Capture the cell that displays the provided text and extract its (X, Y) central coordinate. 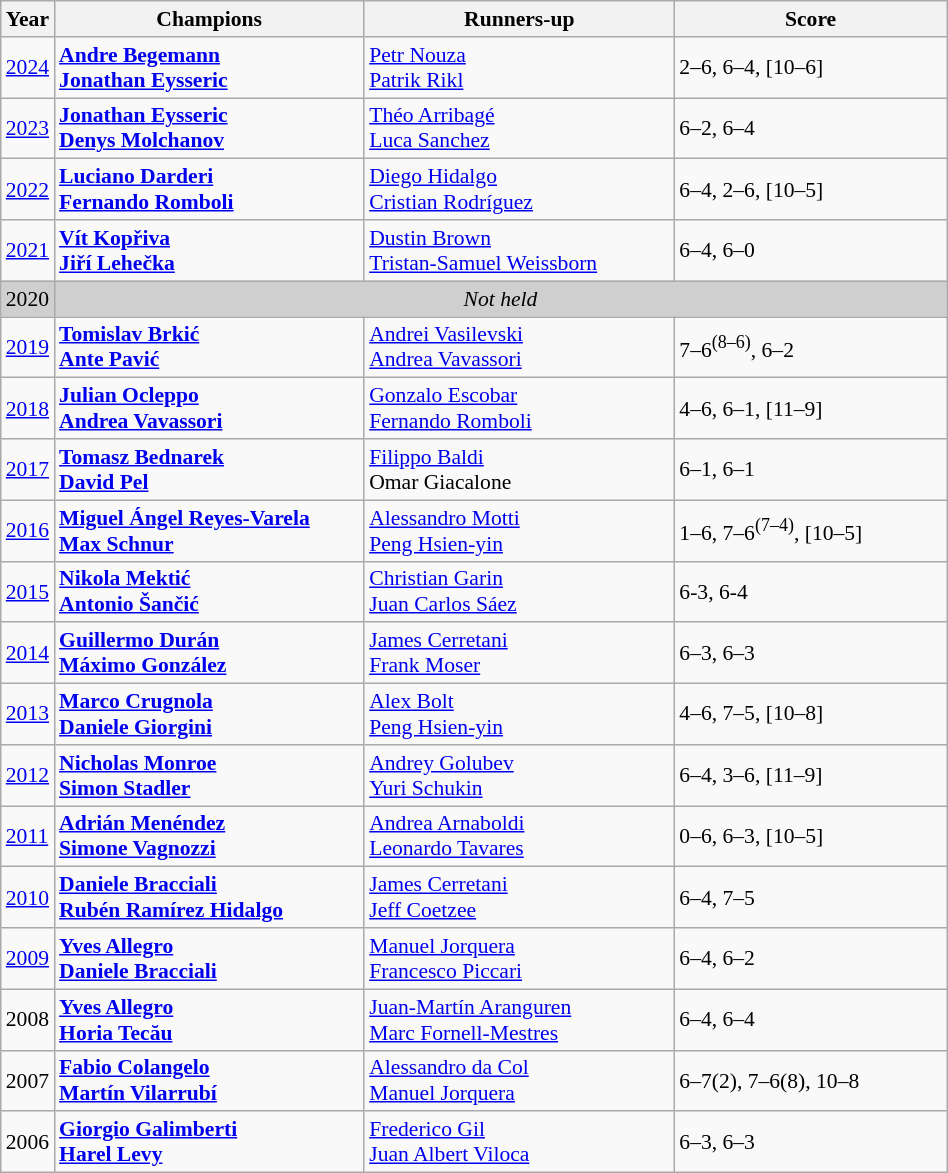
6–7(2), 7–6(8), 10–8 (810, 1080)
2017 (28, 470)
2009 (28, 958)
6–4, 6–2 (810, 958)
Andrey Golubev Yuri Schukin (519, 776)
6–4, 7–5 (810, 898)
Tomasz Bednarek David Pel (209, 470)
Manuel Jorquera Francesco Piccari (519, 958)
Not held (500, 299)
Daniele Bracciali Rubén Ramírez Hidalgo (209, 898)
Year (28, 19)
Alex Bolt Peng Hsien-yin (519, 714)
Nikola Mektić Antonio Šančić (209, 592)
Frederico Gil Juan Albert Viloca (519, 1142)
2013 (28, 714)
Juan-Martín Aranguren Marc Fornell-Mestres (519, 1020)
Giorgio Galimberti Harel Levy (209, 1142)
Yves Allegro Horia Tecău (209, 1020)
Vít Kopřiva Jiří Lehečka (209, 250)
Christian Garin Juan Carlos Sáez (519, 592)
Diego Hidalgo Cristian Rodríguez (519, 190)
7–6(8–6), 6–2 (810, 348)
6–4, 6–4 (810, 1020)
2019 (28, 348)
Andre Begemann Jonathan Eysseric (209, 68)
2023 (28, 128)
Andrei Vasilevski Andrea Vavassori (519, 348)
2012 (28, 776)
4–6, 6–1, [11–9] (810, 408)
Petr Nouza Patrik Rikl (519, 68)
0–6, 6–3, [10–5] (810, 836)
Guillermo Durán Máximo González (209, 654)
James Cerretani Jeff Coetzee (519, 898)
6–4, 3–6, [11–9] (810, 776)
2011 (28, 836)
Adrián Menéndez Simone Vagnozzi (209, 836)
Julian Ocleppo Andrea Vavassori (209, 408)
2024 (28, 68)
6–2, 6–4 (810, 128)
2018 (28, 408)
Jonathan Eysseric Denys Molchanov (209, 128)
6–4, 2–6, [10–5] (810, 190)
James Cerretani Frank Moser (519, 654)
Filippo Baldi Omar Giacalone (519, 470)
Alessandro Motti Peng Hsien-yin (519, 530)
Fabio Colangelo Martín Vilarrubí (209, 1080)
2–6, 6–4, [10–6] (810, 68)
2007 (28, 1080)
Champions (209, 19)
2014 (28, 654)
2010 (28, 898)
Marco Crugnola Daniele Giorgini (209, 714)
Théo Arribagé Luca Sanchez (519, 128)
Alessandro da Col Manuel Jorquera (519, 1080)
2008 (28, 1020)
Nicholas Monroe Simon Stadler (209, 776)
6–4, 6–0 (810, 250)
Miguel Ángel Reyes-Varela Max Schnur (209, 530)
Tomislav Brkić Ante Pavić (209, 348)
Yves Allegro Daniele Bracciali (209, 958)
6–1, 6–1 (810, 470)
6-3, 6-4 (810, 592)
1–6, 7–6(7–4), [10–5] (810, 530)
2015 (28, 592)
2022 (28, 190)
2020 (28, 299)
Andrea Arnaboldi Leonardo Tavares (519, 836)
4–6, 7–5, [10–8] (810, 714)
2006 (28, 1142)
Luciano Darderi Fernando Romboli (209, 190)
Gonzalo Escobar Fernando Romboli (519, 408)
2016 (28, 530)
Dustin Brown Tristan-Samuel Weissborn (519, 250)
2021 (28, 250)
Score (810, 19)
Runners-up (519, 19)
